Provide the (x, y) coordinate of the cell's center where the given text is located.  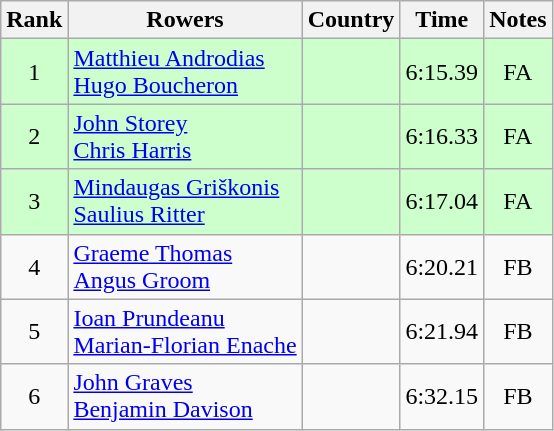
4 (34, 266)
5 (34, 332)
Rank (34, 20)
Ioan PrundeanuMarian-Florian Enache (185, 332)
Rowers (185, 20)
Mindaugas GriškonisSaulius Ritter (185, 202)
6:17.04 (442, 202)
Country (351, 20)
Notes (518, 20)
John GravesBenjamin Davison (185, 396)
Matthieu AndrodiasHugo Boucheron (185, 72)
6:21.94 (442, 332)
John StoreyChris Harris (185, 136)
6:20.21 (442, 266)
6:16.33 (442, 136)
3 (34, 202)
2 (34, 136)
1 (34, 72)
6:32.15 (442, 396)
Time (442, 20)
Graeme ThomasAngus Groom (185, 266)
6:15.39 (442, 72)
6 (34, 396)
